Detect which cell encompasses the target text, then output its (x, y) center coordinate. 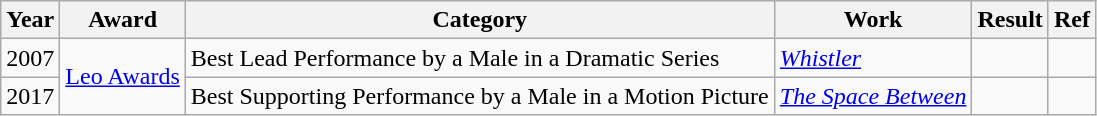
Category (480, 20)
Year (30, 20)
Result (1010, 20)
Work (873, 20)
The Space Between (873, 96)
Award (123, 20)
Best Lead Performance by a Male in a Dramatic Series (480, 58)
2017 (30, 96)
Best Supporting Performance by a Male in a Motion Picture (480, 96)
Leo Awards (123, 77)
2007 (30, 58)
Ref (1072, 20)
Whistler (873, 58)
